Identify which cell holds the provided text, then report its (x, y) central coordinate. 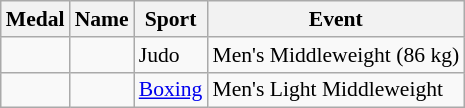
Men's Middleweight (86 kg) (336, 55)
Judo (171, 55)
Boxing (171, 90)
Sport (171, 19)
Men's Light Middleweight (336, 90)
Event (336, 19)
Name (102, 19)
Medal (36, 19)
